For the text-containing cell, return its midpoint in (X, Y) coordinate format. 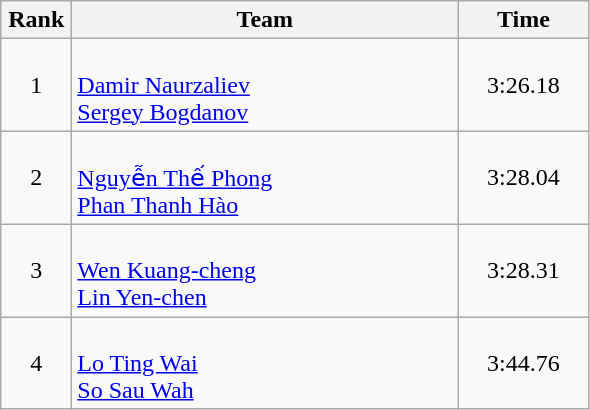
Rank (36, 20)
3:26.18 (524, 85)
3:28.31 (524, 270)
Time (524, 20)
3:28.04 (524, 178)
3:44.76 (524, 362)
1 (36, 85)
3 (36, 270)
Nguyễn Thế PhongPhan Thanh Hào (265, 178)
2 (36, 178)
Damir NaurzalievSergey Bogdanov (265, 85)
Lo Ting WaiSo Sau Wah (265, 362)
Team (265, 20)
Wen Kuang-chengLin Yen-chen (265, 270)
4 (36, 362)
